Capture the cell that displays the provided text and extract its (x, y) central coordinate. 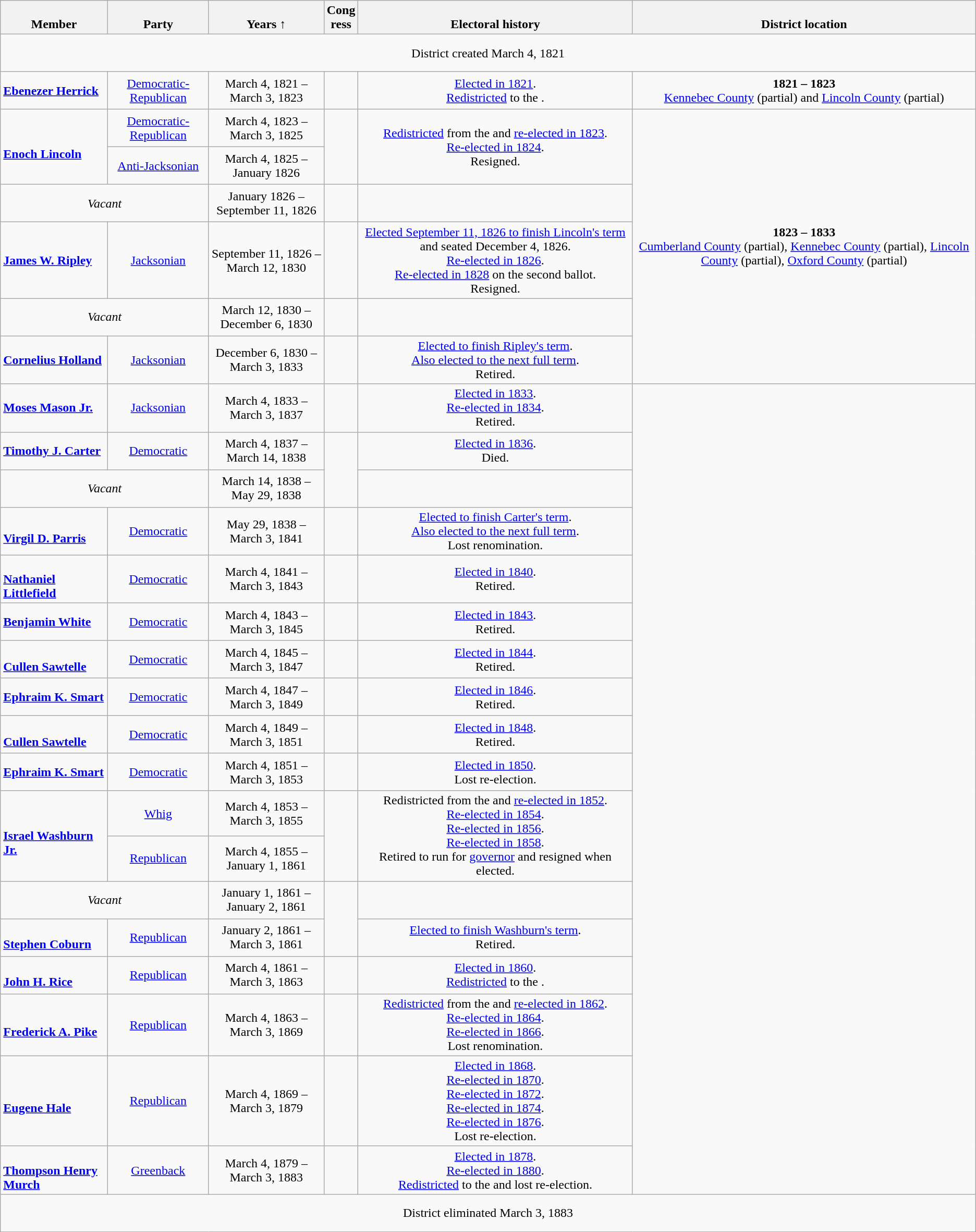
Elected in 1868.Re-elected in 1870.Re-elected in 1872.Re-elected in 1874.Re-elected in 1876.Lost re-election. (495, 1101)
January 1, 1861 –January 2, 1861 (266, 900)
March 4, 1833 –March 3, 1837 (266, 408)
Virgil D. Parris (54, 531)
Moses Mason Jr. (54, 408)
December 6, 1830 –March 3, 1833 (266, 360)
Elected in 1821.Redistricted to the . (495, 91)
Electoral history (495, 18)
Elected in 1833.Re-elected in 1834.Retired. (495, 408)
Elected in 1878.Re-elected in 1880.Redistricted to the and lost re-election. (495, 1170)
District created March 4, 1821 (488, 53)
Timothy J. Carter (54, 451)
James W. Ripley (54, 260)
September 11, 1826 –March 12, 1830 (266, 260)
Elected in 1850.Lost re-election. (495, 772)
Frederick A. Pike (54, 1024)
Anti-Jacksonian (158, 166)
March 4, 1847 –March 3, 1849 (266, 697)
March 4, 1823 –March 3, 1825 (266, 128)
Elected in 1848.Retired. (495, 734)
Eugene Hale (54, 1101)
Redistricted from the and re-elected in 1823.Re-elected in 1824.Resigned. (495, 147)
Thompson Henry Murch (54, 1170)
1823 – 1833Cumberland County (partial), Kennebec County (partial), Lincoln County (partial), Oxford County (partial) (804, 247)
Elected in 1844.Retired. (495, 659)
Whig (158, 814)
March 12, 1830 –December 6, 1830 (266, 317)
March 14, 1838 –May 29, 1838 (266, 488)
Cornelius Holland (54, 360)
Israel Washburn Jr. (54, 836)
Member (54, 18)
1821 – 1823Kennebec County (partial) and Lincoln County (partial) (804, 91)
Elected in 1846.Retired. (495, 697)
Benjamin White (54, 622)
March 4, 1841 –March 3, 1843 (266, 579)
Elected to finish Carter's term.Also elected to the next full term.Lost renomination. (495, 531)
Years ↑ (266, 18)
January 1826 –September 11, 1826 (266, 203)
District eliminated March 3, 1883 (488, 1213)
Redistricted from the and re-elected in 1862.Re-elected in 1864.Re-elected in 1866.Lost renomination. (495, 1024)
Elected in 1836.Died. (495, 451)
March 4, 1849 –March 3, 1851 (266, 734)
January 2, 1861 –March 3, 1861 (266, 937)
March 4, 1869 –March 3, 1879 (266, 1101)
Stephen Coburn (54, 937)
March 4, 1825 –January 1826 (266, 166)
Party (158, 18)
March 4, 1879 –March 3, 1883 (266, 1170)
March 4, 1853 –March 3, 1855 (266, 814)
March 4, 1861 –March 3, 1863 (266, 975)
John H. Rice (54, 975)
March 4, 1837 –March 14, 1838 (266, 451)
Elected in 1860.Redistricted to the . (495, 975)
March 4, 1821 –March 3, 1823 (266, 91)
March 4, 1855 –January 1, 1861 (266, 859)
Elected to finish Washburn's term.Retired. (495, 937)
Ebenezer Herrick (54, 91)
Congress (341, 18)
District location (804, 18)
Nathaniel Littlefield (54, 579)
May 29, 1838 –March 3, 1841 (266, 531)
Elected in 1840.Retired. (495, 579)
March 4, 1845 –March 3, 1847 (266, 659)
Enoch Lincoln (54, 147)
Elected in 1843.Retired. (495, 622)
March 4, 1843 –March 3, 1845 (266, 622)
Elected September 11, 1826 to finish Lincoln's term and seated December 4, 1826.Re-elected in 1826.Re-elected in 1828 on the second ballot.Resigned. (495, 260)
March 4, 1863 –March 3, 1869 (266, 1024)
Greenback (158, 1170)
March 4, 1851 –March 3, 1853 (266, 772)
Elected to finish Ripley's term.Also elected to the next full term.Retired. (495, 360)
